Scan for the cell matching the given text and deliver its [X, Y] coordinate at center. 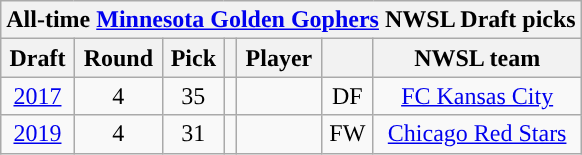
Round [118, 58]
Pick [193, 58]
FC Kansas City [477, 96]
Chicago Red Stars [477, 134]
35 [193, 96]
NWSL team [477, 58]
All-time Minnesota Golden Gophers NWSL Draft picks [291, 20]
2019 [38, 134]
2017 [38, 96]
DF [348, 96]
31 [193, 134]
Draft [38, 58]
Player [278, 58]
FW [348, 134]
